Capture the cell that displays the provided text and extract its (x, y) central coordinate. 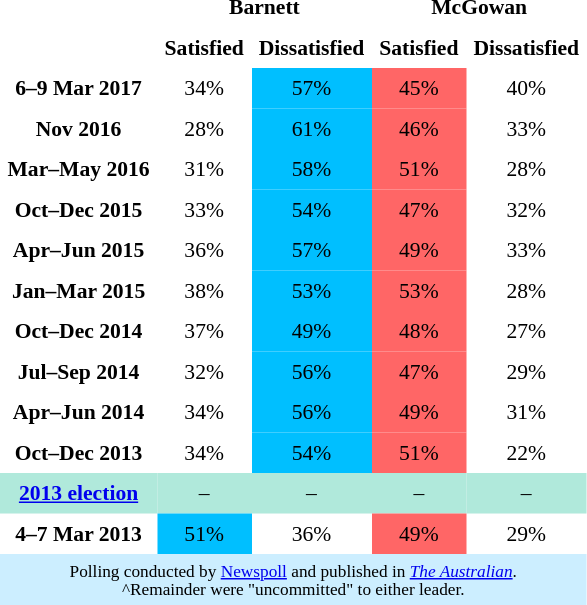
Jan–Mar 2015 (78, 290)
Apr–Jun 2015 (78, 250)
45% (419, 88)
6–9 Mar 2017 (78, 88)
37% (204, 331)
Oct–Dec 2015 (78, 209)
40% (526, 88)
Oct–Dec 2014 (78, 331)
Oct–Dec 2013 (78, 452)
46% (419, 128)
Apr–Jun 2014 (78, 412)
48% (419, 331)
2013 election (78, 493)
58% (312, 169)
22% (526, 452)
Polling conducted by Newspoll and published in The Australian.^Remainder were "uncommitted" to either leader. (293, 580)
61% (312, 128)
Nov 2016 (78, 128)
38% (204, 290)
Jul–Sep 2014 (78, 371)
27% (526, 331)
4–7 Mar 2013 (78, 533)
Mar–May 2016 (78, 169)
